From the cell containing the given text, extract its center point as (X, Y) coordinate. 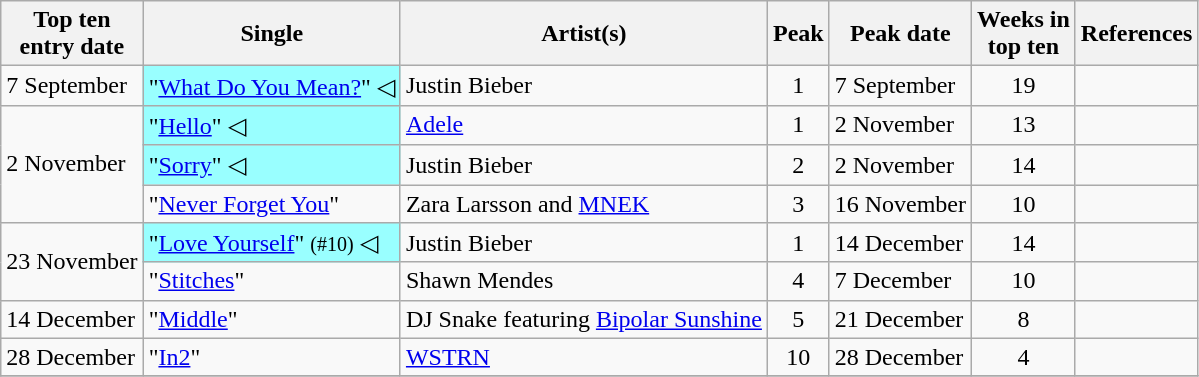
Shawn Mendes (584, 281)
3 (798, 203)
13 (1024, 125)
Peak (798, 34)
"In2" (272, 357)
DJ Snake featuring Bipolar Sunshine (584, 319)
"Never Forget You" (272, 203)
Weeks intop ten (1024, 34)
WSTRN (584, 357)
21 December (900, 319)
8 (1024, 319)
Adele (584, 125)
"Sorry" ◁ (272, 165)
Single (272, 34)
Zara Larsson and MNEK (584, 203)
Top tenentry date (72, 34)
Peak date (900, 34)
7 December (900, 281)
2 (798, 165)
"What Do You Mean?" ◁ (272, 86)
23 November (72, 262)
5 (798, 319)
16 November (900, 203)
References (1136, 34)
"Stitches" (272, 281)
Artist(s) (584, 34)
"Middle" (272, 319)
"Hello" ◁ (272, 125)
19 (1024, 86)
"Love Yourself" (#10) ◁ (272, 243)
